Determine the [X, Y] coordinate at the center of the cell enclosing the given text.  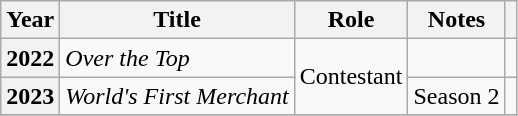
Role [351, 20]
Notes [456, 20]
World's First Merchant [177, 96]
Title [177, 20]
Season 2 [456, 96]
Contestant [351, 77]
Year [30, 20]
2022 [30, 58]
2023 [30, 96]
Over the Top [177, 58]
